Extract the [x, y] coordinate from the center of the cell holding the provided text.  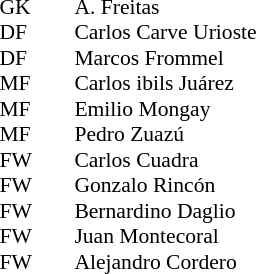
Carlos Cuadra [165, 160]
Carlos Carve Urioste [165, 33]
Bernardino Daglio [165, 211]
Pedro Zuazú [165, 135]
Emilio Mongay [165, 109]
Juan Montecoral [165, 237]
Carlos ibils Juárez [165, 83]
Gonzalo Rincón [165, 185]
Marcos Frommel [165, 58]
